Extract the (x, y) coordinate from the center of the cell holding the provided text.  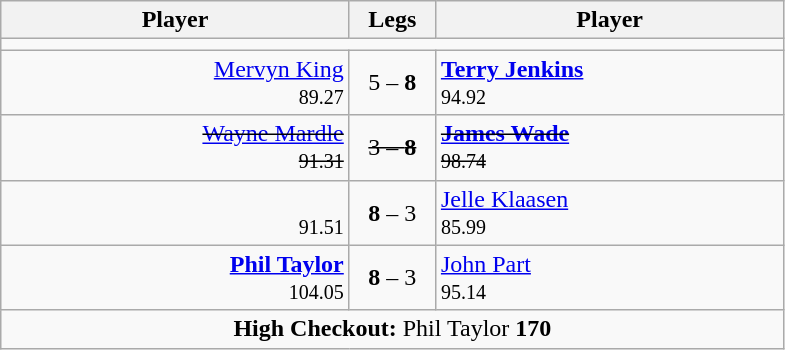
Jelle Klaasen 85.99 (610, 212)
James Wade 98.74 (610, 148)
91.51 (176, 212)
Terry Jenkins 94.92 (610, 82)
High Checkout: Phil Taylor 170 (392, 329)
Mervyn King 89.27 (176, 82)
John Part 95.14 (610, 278)
Legs (392, 20)
3 – 8 (392, 148)
5 – 8 (392, 82)
Phil Taylor 104.05 (176, 278)
Wayne Mardle 91.31 (176, 148)
